Locate the cell with the specified text and output its [X, Y] center coordinate. 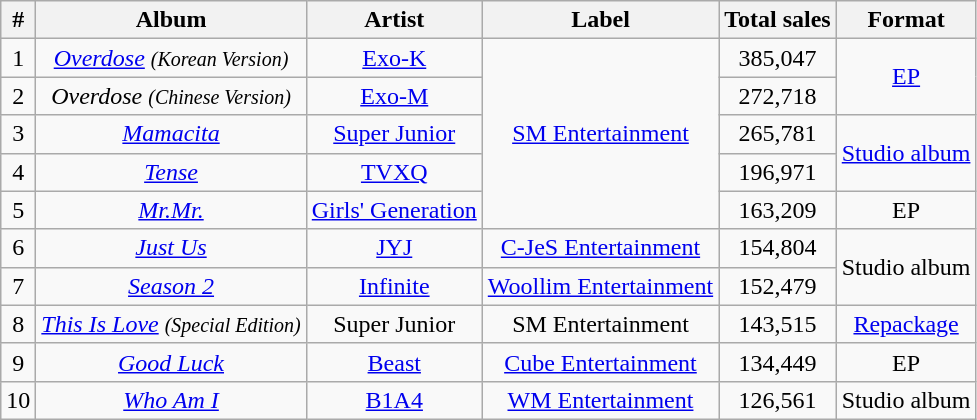
143,515 [778, 324]
TVXQ [394, 172]
Mr.Mr. [171, 210]
Just Us [171, 248]
Woollim Entertainment [600, 286]
163,209 [778, 210]
Good Luck [171, 362]
6 [18, 248]
Exo-K [394, 58]
B1A4 [394, 400]
Girls' Generation [394, 210]
WM Entertainment [600, 400]
4 [18, 172]
Album [171, 20]
Who Am I [171, 400]
196,971 [778, 172]
3 [18, 134]
7 [18, 286]
385,047 [778, 58]
1 [18, 58]
This Is Love (Special Edition) [171, 324]
272,718 [778, 96]
Repackage [906, 324]
2 [18, 96]
# [18, 20]
8 [18, 324]
Label [600, 20]
5 [18, 210]
Total sales [778, 20]
134,449 [778, 362]
C-JeS Entertainment [600, 248]
Overdose (Korean Version) [171, 58]
Tense [171, 172]
Cube Entertainment [600, 362]
126,561 [778, 400]
154,804 [778, 248]
Season 2 [171, 286]
265,781 [778, 134]
Beast [394, 362]
Infinite [394, 286]
Mamacita [171, 134]
10 [18, 400]
Artist [394, 20]
Exo-M [394, 96]
9 [18, 362]
152,479 [778, 286]
JYJ [394, 248]
Overdose (Chinese Version) [171, 96]
Format [906, 20]
